Pinpoint the cell where the given text exists, returning its [X, Y] midpoint coordinate. 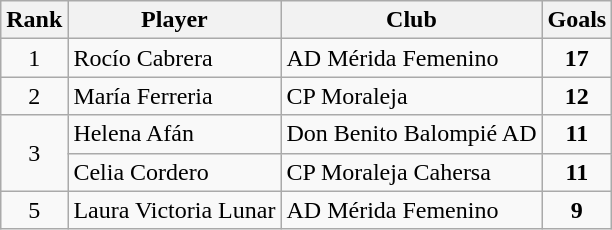
Rocío Cabrera [174, 58]
5 [34, 210]
12 [577, 96]
17 [577, 58]
Goals [577, 20]
María Ferreria [174, 96]
9 [577, 210]
Don Benito Balompié AD [412, 134]
CP Moraleja [412, 96]
2 [34, 96]
CP Moraleja Cahersa [412, 172]
Player [174, 20]
1 [34, 58]
Helena Afán [174, 134]
Rank [34, 20]
Club [412, 20]
3 [34, 153]
Celia Cordero [174, 172]
Laura Victoria Lunar [174, 210]
